Locate the cell with the specified text and output its [X, Y] center coordinate. 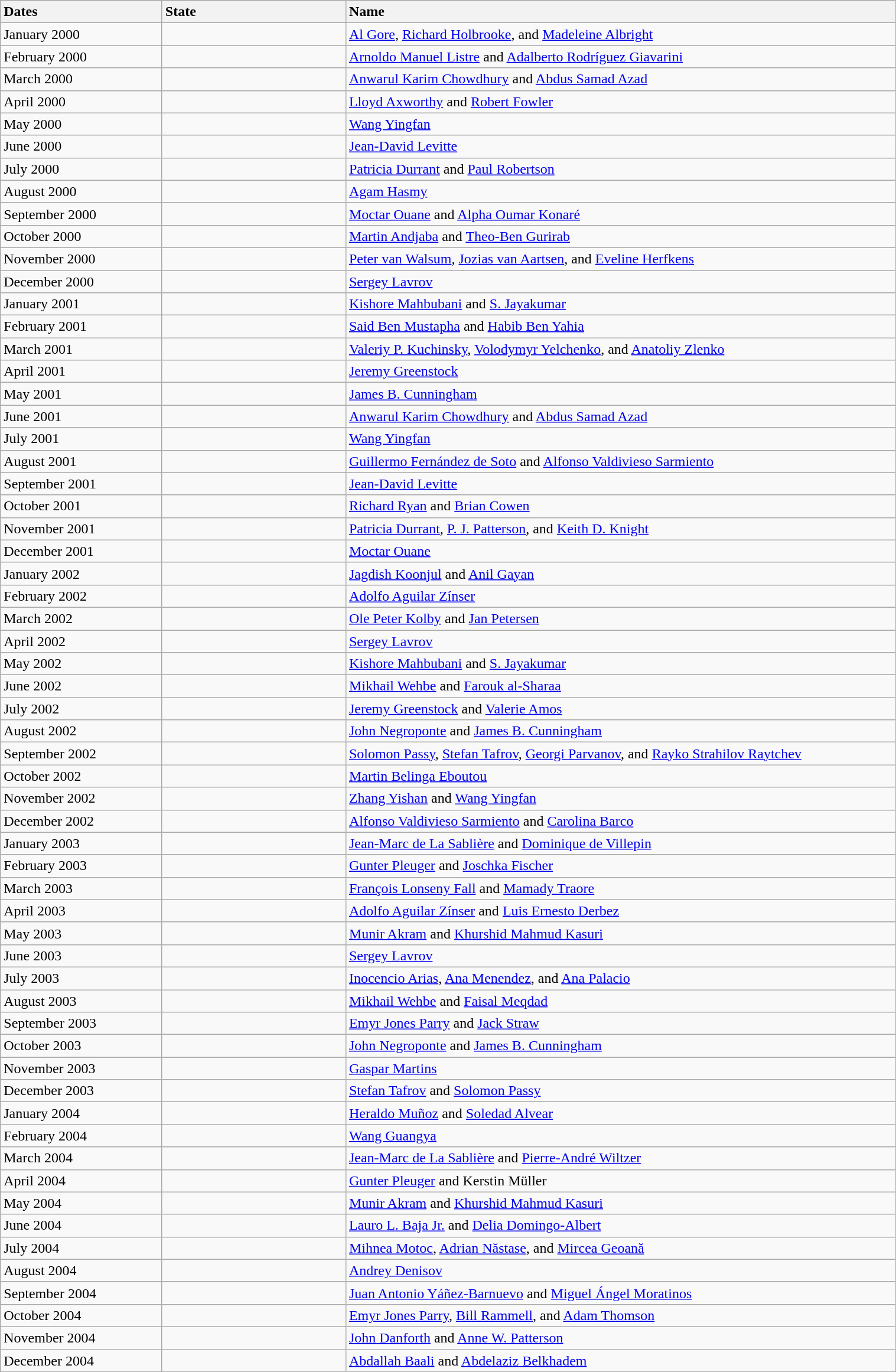
Jeremy Greenstock [620, 371]
Alfonso Valdivieso Sarmiento and Carolina Barco [620, 821]
March 2003 [82, 888]
September 2002 [82, 754]
Jean-Marc de La Sablière and Dominique de Villepin [620, 843]
Patricia Durrant and Paul Robertson [620, 169]
September 2003 [82, 1024]
December 2001 [82, 551]
Zhang Yishan and Wang Yingfan [620, 799]
Jean-Marc de La Sablière and Pierre-André Wiltzer [620, 1158]
July 2001 [82, 439]
April 2000 [82, 102]
Name [620, 12]
May 2003 [82, 933]
Jagdish Koonjul and Anil Gayan [620, 573]
November 2000 [82, 259]
November 2002 [82, 799]
July 2004 [82, 1248]
Mihnea Motoc, Adrian Năstase, and Mircea Geoană [620, 1248]
Moctar Ouane [620, 551]
September 2000 [82, 214]
February 2002 [82, 596]
Adolfo Aguilar Zínser [620, 596]
François Lonseny Fall and Mamady Traore [620, 888]
January 2001 [82, 304]
Adolfo Aguilar Zínser and Luis Ernesto Derbez [620, 911]
April 2003 [82, 911]
February 2003 [82, 866]
April 2001 [82, 371]
Ole Peter Kolby and Jan Petersen [620, 618]
November 2004 [82, 1338]
December 2000 [82, 282]
July 2003 [82, 978]
Heraldo Muñoz and Soledad Alvear [620, 1113]
December 2002 [82, 821]
Said Ben Mustapha and Habib Ben Yahia [620, 327]
Arnoldo Manuel Listre and Adalberto Rodríguez Giavarini [620, 57]
March 2004 [82, 1158]
John Danforth and Anne W. Patterson [620, 1338]
January 2000 [82, 34]
March 2002 [82, 618]
Emyr Jones Parry, Bill Rammell, and Adam Thomson [620, 1315]
Martin Andjaba and Theo-Ben Gurirab [620, 236]
March 2001 [82, 349]
Andrey Denisov [620, 1270]
Wang Guangya [620, 1136]
January 2003 [82, 843]
June 2004 [82, 1226]
March 2000 [82, 79]
Jeremy Greenstock and Valerie Amos [620, 709]
Patricia Durrant, P. J. Patterson, and Keith D. Knight [620, 529]
Mikhail Wehbe and Faisal Meqdad [620, 1001]
August 2001 [82, 461]
May 2001 [82, 394]
May 2002 [82, 664]
Gunter Pleuger and Kerstin Müller [620, 1181]
June 2002 [82, 686]
August 2004 [82, 1270]
February 2004 [82, 1136]
Solomon Passy, Stefan Tafrov, Georgi Parvanov, and Rayko Strahilov Raytchev [620, 754]
Martin Belinga Eboutou [620, 776]
Gaspar Martins [620, 1068]
Richard Ryan and Brian Cowen [620, 506]
July 2000 [82, 169]
June 2003 [82, 956]
January 2002 [82, 573]
October 2002 [82, 776]
Moctar Ouane and Alpha Oumar Konaré [620, 214]
February 2001 [82, 327]
Agam Hasmy [620, 191]
Lloyd Axworthy and Robert Fowler [620, 102]
August 2000 [82, 191]
Abdallah Baali and Abdelaziz Belkhadem [620, 1360]
Valeriy P. Kuchinsky, Volodymyr Yelchenko, and Anatoliy Zlenko [620, 349]
October 2001 [82, 506]
October 2004 [82, 1315]
November 2003 [82, 1068]
July 2002 [82, 709]
Lauro L. Baja Jr. and Delia Domingo-Albert [620, 1226]
Dates [82, 12]
State [254, 12]
February 2000 [82, 57]
August 2003 [82, 1001]
Gunter Pleuger and Joschka Fischer [620, 866]
September 2004 [82, 1293]
August 2002 [82, 731]
September 2001 [82, 484]
January 2004 [82, 1113]
Peter van Walsum, Jozias van Aartsen, and Eveline Herfkens [620, 259]
James B. Cunningham [620, 394]
October 2000 [82, 236]
December 2003 [82, 1091]
Stefan Tafrov and Solomon Passy [620, 1091]
Juan Antonio Yáñez-Barnuevo and Miguel Ángel Moratinos [620, 1293]
April 2002 [82, 641]
November 2001 [82, 529]
Emyr Jones Parry and Jack Straw [620, 1024]
Al Gore, Richard Holbrooke, and Madeleine Albright [620, 34]
May 2004 [82, 1203]
June 2000 [82, 146]
May 2000 [82, 124]
Mikhail Wehbe and Farouk al-Sharaa [620, 686]
October 2003 [82, 1046]
April 2004 [82, 1181]
June 2001 [82, 416]
Guillermo Fernández de Soto and Alfonso Valdivieso Sarmiento [620, 461]
Inocencio Arias, Ana Menendez, and Ana Palacio [620, 978]
December 2004 [82, 1360]
